Return the [X, Y] coordinate for the center point of the cell that contains the specified text.  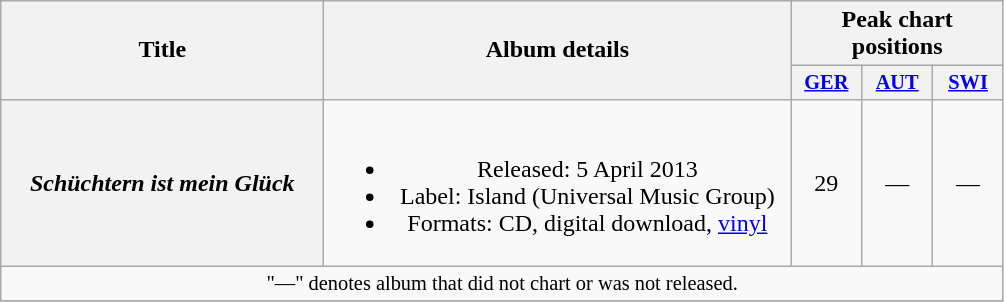
Album details [558, 50]
SWI [968, 83]
GER [826, 83]
"—" denotes album that did not chart or was not released. [502, 284]
Peak chart positions [898, 34]
AUT [898, 83]
29 [826, 182]
Released: 5 April 2013Label: Island (Universal Music Group)Formats: CD, digital download, vinyl [558, 182]
Title [162, 50]
Schüchtern ist mein Glück [162, 182]
